Locate the cell with the specified text and output its [X, Y] center coordinate. 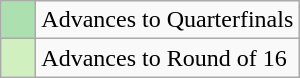
Advances to Quarterfinals [168, 20]
Advances to Round of 16 [168, 58]
